Pinpoint the cell where the given text exists, returning its [x, y] midpoint coordinate. 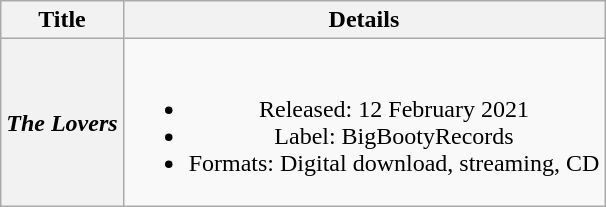
Released: 12 February 2021Label: BigBootyRecordsFormats: Digital download, streaming, CD [364, 122]
Details [364, 20]
Title [62, 20]
The Lovers [62, 122]
